Detect which cell encompasses the target text, then output its (X, Y) center coordinate. 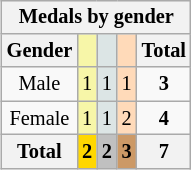
7 (164, 152)
Gender (40, 51)
Female (40, 118)
Male (40, 84)
4 (164, 118)
Medals by gender (96, 17)
